Output the [x, y] coordinate of the center of the cell containing the given text.  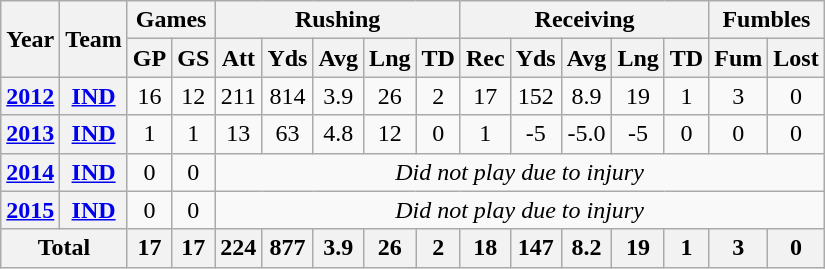
Receiving [584, 20]
2015 [30, 210]
211 [238, 96]
814 [288, 96]
152 [536, 96]
16 [149, 96]
13 [238, 134]
2012 [30, 96]
GS [194, 58]
Rushing [338, 20]
Lost [796, 58]
Fum [738, 58]
18 [485, 248]
GP [149, 58]
877 [288, 248]
2014 [30, 172]
63 [288, 134]
Att [238, 58]
Rec [485, 58]
147 [536, 248]
4.8 [338, 134]
Fumbles [766, 20]
224 [238, 248]
Total [64, 248]
-5.0 [586, 134]
Team [94, 39]
Year [30, 39]
8.9 [586, 96]
2013 [30, 134]
8.2 [586, 248]
Games [170, 20]
